Determine the [X, Y] coordinate at the center of the cell enclosing the given text.  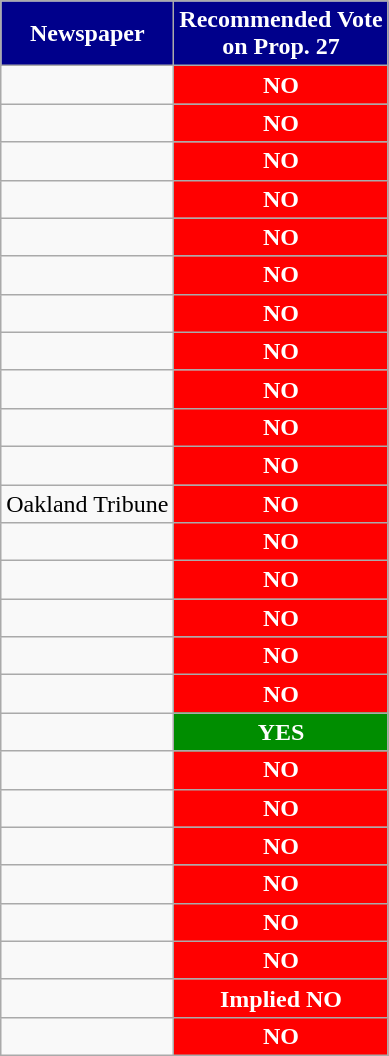
Oakland Tribune [88, 503]
Implied NO [281, 998]
YES [281, 732]
Recommended Voteon Prop. 27 [281, 34]
Newspaper [88, 34]
